For the text-containing cell, return its midpoint in (X, Y) coordinate format. 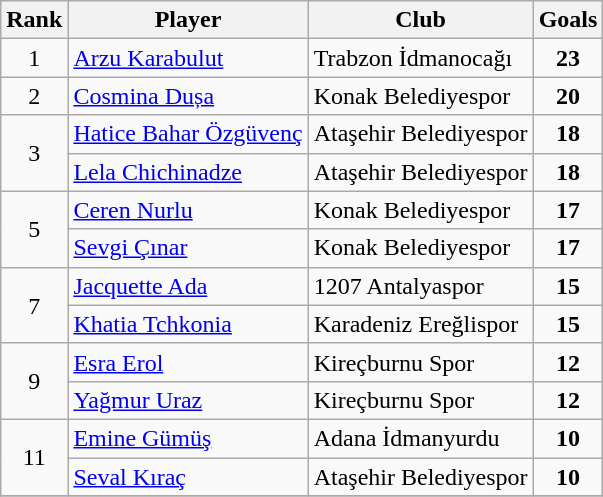
7 (34, 305)
Jacquette Ada (188, 286)
Hatice Bahar Özgüvenç (188, 134)
11 (34, 457)
23 (568, 58)
1207 Antalyaspor (420, 286)
Goals (568, 20)
Yağmur Uraz (188, 400)
Trabzon İdmanocağı (420, 58)
Esra Erol (188, 362)
Khatia Tchkonia (188, 324)
Arzu Karabulut (188, 58)
20 (568, 96)
Rank (34, 20)
2 (34, 96)
Lela Chichinadze (188, 172)
1 (34, 58)
Seval Kıraç (188, 477)
Sevgi Çınar (188, 248)
Adana İdmanyurdu (420, 438)
Ceren Nurlu (188, 210)
Karadeniz Ereğlispor (420, 324)
Cosmina Dușa (188, 96)
Emine Gümüş (188, 438)
9 (34, 381)
Player (188, 20)
5 (34, 229)
3 (34, 153)
Club (420, 20)
